Detect which cell encompasses the target text, then output its [x, y] center coordinate. 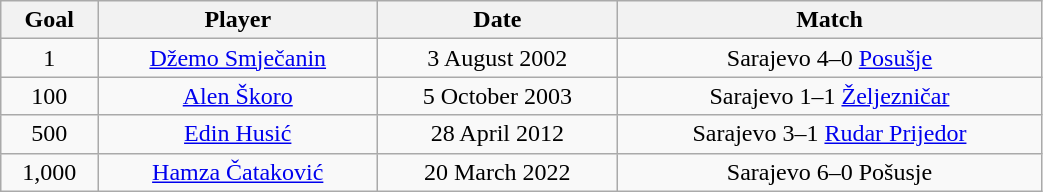
Džemo Smječanin [238, 58]
Sarajevo 1–1 Željezničar [830, 96]
Sarajevo 4–0 Posušje [830, 58]
Hamza Čataković [238, 172]
Player [238, 20]
1 [50, 58]
Date [498, 20]
100 [50, 96]
Edin Husić [238, 134]
500 [50, 134]
Goal [50, 20]
Alen Škoro [238, 96]
20 March 2022 [498, 172]
3 August 2002 [498, 58]
Sarajevo 3–1 Rudar Prijedor [830, 134]
5 October 2003 [498, 96]
28 April 2012 [498, 134]
Match [830, 20]
1,000 [50, 172]
Sarajevo 6–0 Pošusje [830, 172]
